Search for the cell housing the specified text and yield its (x, y) center coordinate. 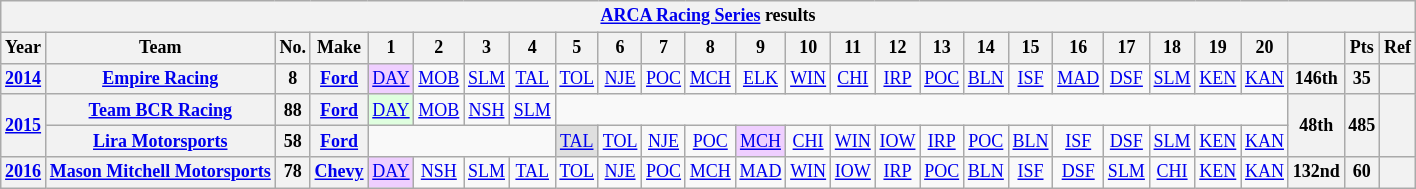
2016 (24, 172)
2 (439, 48)
Make (339, 48)
1 (391, 48)
13 (942, 48)
10 (808, 48)
5 (576, 48)
2014 (24, 78)
9 (760, 48)
ARCA Racing Series results (708, 16)
16 (1078, 48)
35 (1362, 78)
Lira Motorsports (160, 140)
Mason Mitchell Motorsports (160, 172)
20 (1265, 48)
Chevy (339, 172)
60 (1362, 172)
12 (898, 48)
3 (487, 48)
2015 (24, 125)
Empire Racing (160, 78)
14 (986, 48)
48th (1316, 125)
58 (292, 140)
88 (292, 110)
132nd (1316, 172)
18 (1172, 48)
19 (1218, 48)
15 (1030, 48)
Pts (1362, 48)
Ref (1398, 48)
ELK (760, 78)
4 (532, 48)
78 (292, 172)
Team BCR Racing (160, 110)
No. (292, 48)
Team (160, 48)
146th (1316, 78)
Year (24, 48)
17 (1127, 48)
6 (620, 48)
11 (852, 48)
7 (664, 48)
485 (1362, 125)
